From the cell containing the given text, extract its center point as [x, y] coordinate. 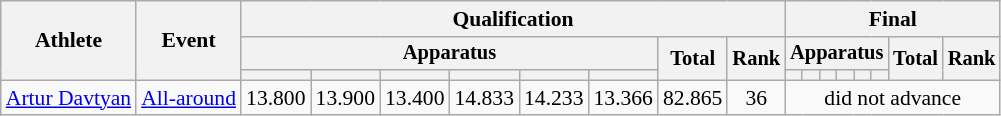
14.833 [484, 98]
All-around [188, 98]
13.400 [414, 98]
82.865 [692, 98]
did not advance [892, 98]
14.233 [554, 98]
13.800 [276, 98]
13.900 [346, 98]
Artur Davtyan [68, 98]
13.366 [622, 98]
36 [756, 98]
Athlete [68, 40]
Qualification [513, 19]
Event [188, 40]
Final [892, 19]
